Provide the [x, y] coordinate of the cell's center where the given text is located.  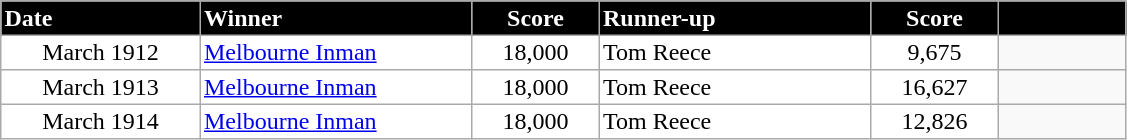
Date [101, 18]
March 1914 [101, 121]
March 1913 [101, 87]
16,627 [935, 87]
Runner-up [735, 18]
12,826 [935, 121]
March 1912 [101, 52]
Winner [336, 18]
9,675 [935, 52]
